For the text-containing cell, return its midpoint in (x, y) coordinate format. 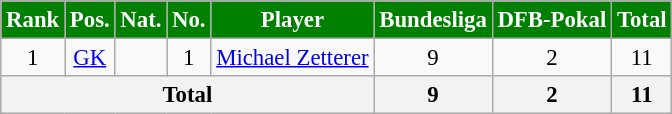
GK (90, 58)
Player (292, 20)
Nat. (141, 20)
Bundesliga (433, 20)
No. (189, 20)
Rank (33, 20)
Michael Zetterer (292, 58)
DFB-Pokal (552, 20)
Pos. (90, 20)
